Return the [x, y] coordinate for the center point of the cell that contains the specified text.  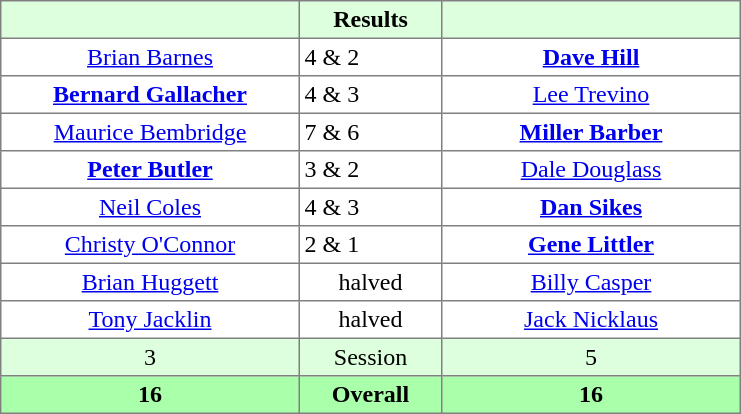
5 [591, 357]
Maurice Bembridge [150, 132]
Christy O'Connor [150, 245]
Jack Nicklaus [591, 320]
Overall [370, 395]
Peter Butler [150, 170]
Dave Hill [591, 57]
Miller Barber [591, 132]
Billy Casper [591, 282]
Session [370, 357]
Bernard Gallacher [150, 95]
3 [150, 357]
3 & 2 [370, 170]
Lee Trevino [591, 95]
Brian Barnes [150, 57]
Gene Littler [591, 245]
Neil Coles [150, 207]
Dale Douglass [591, 170]
Brian Huggett [150, 282]
7 & 6 [370, 132]
Tony Jacklin [150, 320]
2 & 1 [370, 245]
Dan Sikes [591, 207]
4 & 2 [370, 57]
Results [370, 20]
